Locate the cell with the specified text and output its (X, Y) center coordinate. 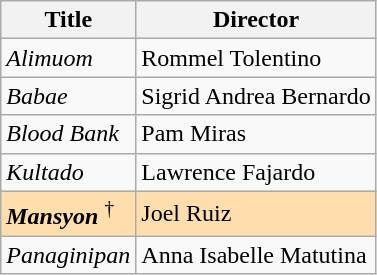
Pam Miras (256, 134)
Rommel Tolentino (256, 58)
Babae (68, 96)
Blood Bank (68, 134)
Anna Isabelle Matutina (256, 255)
Sigrid Andrea Bernardo (256, 96)
Lawrence Fajardo (256, 172)
Panaginipan (68, 255)
Kultado (68, 172)
Joel Ruiz (256, 214)
Director (256, 20)
Title (68, 20)
Alimuom (68, 58)
Mansyon † (68, 214)
